Pinpoint the cell where the given text exists, returning its (x, y) midpoint coordinate. 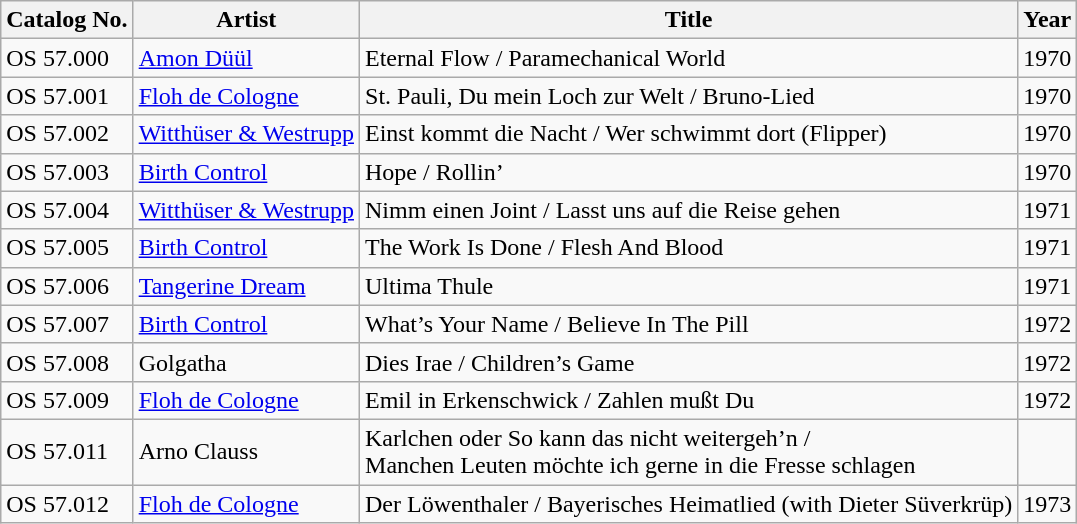
Golgatha (246, 362)
OS 57.005 (67, 248)
OS 57.009 (67, 400)
Tangerine Dream (246, 286)
OS 57.012 (67, 503)
Eternal Flow / Paramechanical World (689, 58)
OS 57.003 (67, 172)
OS 57.008 (67, 362)
What’s Your Name / Believe In The Pill (689, 324)
OS 57.007 (67, 324)
Arno Clauss (246, 452)
Emil in Erkenschwick / Zahlen mußt Du (689, 400)
Der Löwenthaler / Bayerisches Heimatlied (with Dieter Süverkrüp) (689, 503)
Einst kommt die Nacht / Wer schwimmt dort (Flipper) (689, 134)
Dies Irae / Children’s Game (689, 362)
Ultima Thule (689, 286)
1973 (1048, 503)
Year (1048, 20)
St. Pauli, Du mein Loch zur Welt / Bruno-Lied (689, 96)
Artist (246, 20)
Catalog No. (67, 20)
OS 57.004 (67, 210)
OS 57.006 (67, 286)
Title (689, 20)
Nimm einen Joint / Lasst uns auf die Reise gehen (689, 210)
OS 57.001 (67, 96)
OS 57.002 (67, 134)
Hope / Rollin’ (689, 172)
Karlchen oder So kann das nicht weitergeh’n /Manchen Leuten möchte ich gerne in die Fresse schlagen (689, 452)
OS 57.011 (67, 452)
The Work Is Done / Flesh And Blood (689, 248)
OS 57.000 (67, 58)
Amon Düül (246, 58)
